Scan for the cell matching the given text and deliver its (X, Y) coordinate at center. 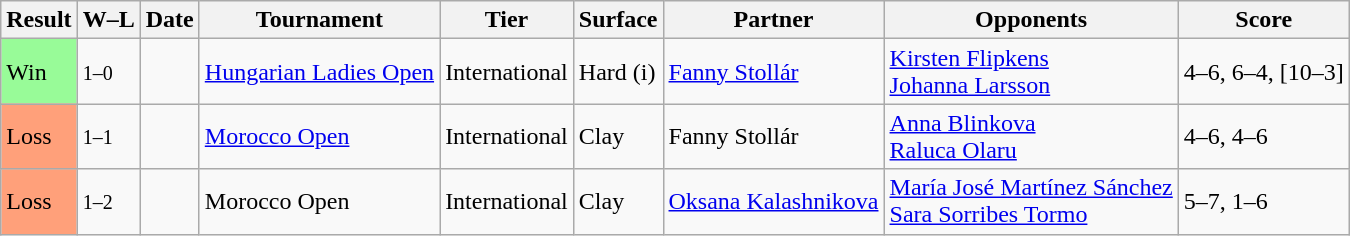
W–L (108, 20)
Kirsten Flipkens Johanna Larsson (1031, 72)
María José Martínez Sánchez Sara Sorribes Tormo (1031, 202)
Date (170, 20)
Result (39, 20)
Anna Blinkova Raluca Olaru (1031, 136)
Oksana Kalashnikova (774, 202)
1–1 (108, 136)
4–6, 6–4, [10–3] (1264, 72)
Partner (774, 20)
Tier (507, 20)
Opponents (1031, 20)
Surface (618, 20)
Tournament (319, 20)
4–6, 4–6 (1264, 136)
5–7, 1–6 (1264, 202)
Score (1264, 20)
Hard (i) (618, 72)
1–0 (108, 72)
Win (39, 72)
Hungarian Ladies Open (319, 72)
1–2 (108, 202)
